For the text-containing cell, return its midpoint in [X, Y] coordinate format. 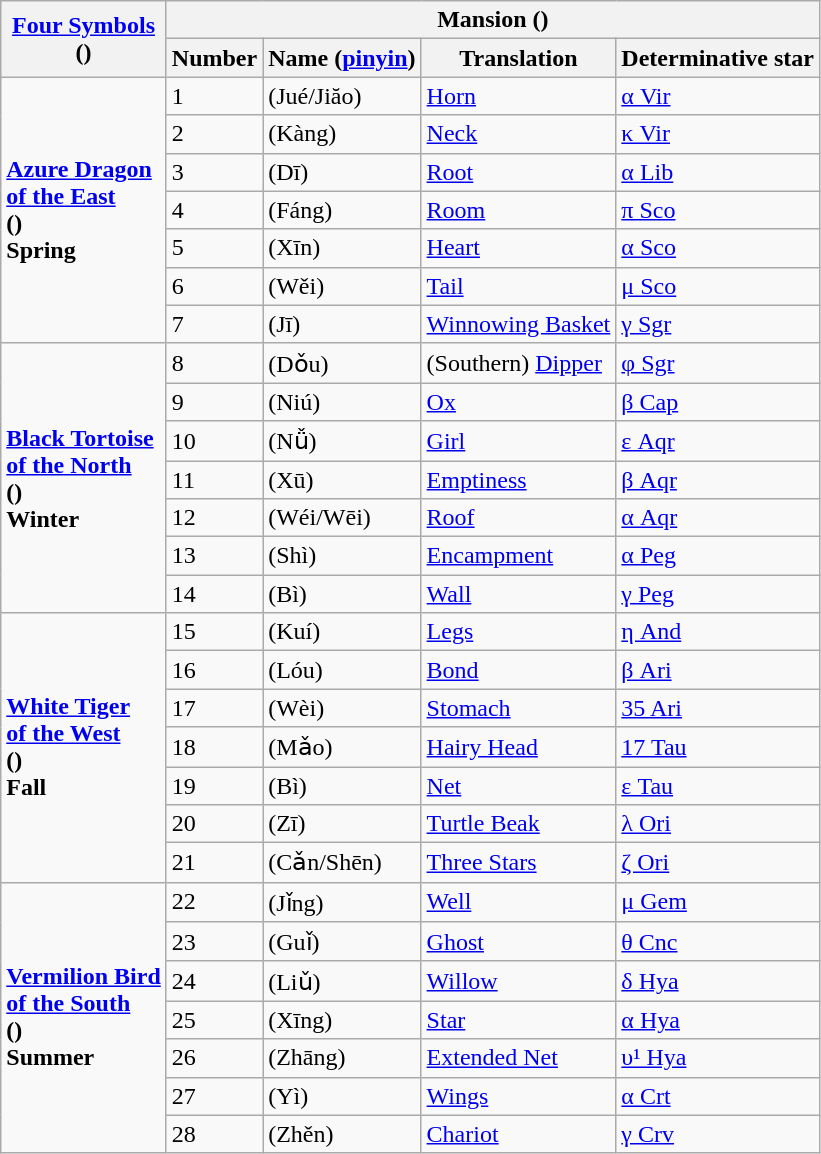
μ Sco [718, 286]
Translation [518, 58]
α Peg [718, 556]
10 [214, 441]
(Xīng) [342, 1020]
Neck [518, 134]
ε Tau [718, 785]
Stomach [518, 708]
Legs [518, 632]
Wall [518, 594]
(Nǚ) [342, 441]
γ Peg [718, 594]
(Kuí) [342, 632]
Determinative star [718, 58]
(Yì) [342, 1096]
Number [214, 58]
24 [214, 981]
Roof [518, 518]
(Wéi/Wēi) [342, 518]
(Dī) [342, 172]
White Tigerof the West ()Fall [84, 748]
(Shì) [342, 556]
(Xū) [342, 479]
Root [518, 172]
Black Tortoiseof the North ()Winter [84, 478]
Mansion () [492, 20]
Encampment [518, 556]
Ghost [518, 942]
Star [518, 1020]
14 [214, 594]
α Hya [718, 1020]
β Cap [718, 402]
δ Hya [718, 981]
(Dǒu) [342, 363]
(Wěi) [342, 286]
(Jué/Jiăo) [342, 96]
(Liǔ) [342, 981]
ε Aqr [718, 441]
Chariot [518, 1134]
(Zhěn) [342, 1134]
(Cǎn/Shēn) [342, 863]
γ Sgr [718, 324]
Willow [518, 981]
Room [518, 210]
Horn [518, 96]
(Xīn) [342, 248]
(Zhāng) [342, 1058]
Bond [518, 670]
α Vir [718, 96]
13 [214, 556]
8 [214, 363]
η And [718, 632]
φ Sgr [718, 363]
κ Vir [718, 134]
Vermilion Birdof the South ()Summer [84, 1018]
Four Symbols() [84, 39]
Ox [518, 402]
Tail [518, 286]
α Sco [718, 248]
3 [214, 172]
ζ Ori [718, 863]
(Mǎo) [342, 747]
Extended Net [518, 1058]
1 [214, 96]
α Lib [718, 172]
Heart [518, 248]
19 [214, 785]
35 Ari [718, 708]
2 [214, 134]
Emptiness [518, 479]
(Jī) [342, 324]
α Crt [718, 1096]
(Guǐ) [342, 942]
27 [214, 1096]
Well [518, 902]
(Jǐng) [342, 902]
Hairy Head [518, 747]
Net [518, 785]
(Niú) [342, 402]
15 [214, 632]
θ Cnc [718, 942]
11 [214, 479]
Turtle Beak [518, 824]
Winnowing Basket [518, 324]
(Southern) Dipper [518, 363]
20 [214, 824]
28 [214, 1134]
(Lóu) [342, 670]
5 [214, 248]
17 Tau [718, 747]
6 [214, 286]
β Aqr [718, 479]
4 [214, 210]
17 [214, 708]
(Fáng) [342, 210]
23 [214, 942]
16 [214, 670]
(Zī) [342, 824]
21 [214, 863]
Wings [518, 1096]
π Sco [718, 210]
25 [214, 1020]
9 [214, 402]
18 [214, 747]
22 [214, 902]
26 [214, 1058]
12 [214, 518]
λ Ori [718, 824]
γ Crv [718, 1134]
Name (pinyin) [342, 58]
μ Gem [718, 902]
α Aqr [718, 518]
Three Stars [518, 863]
Girl [518, 441]
(Wèi) [342, 708]
(Kàng) [342, 134]
υ¹ Hya [718, 1058]
β Ari [718, 670]
7 [214, 324]
Azure Dragonof the East ()Spring [84, 210]
